From the cell containing the given text, extract its center point as [X, Y] coordinate. 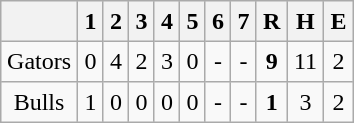
5 [193, 21]
Bulls [38, 102]
7 [244, 21]
9 [272, 61]
6 [218, 21]
R [272, 21]
11 [306, 61]
E [339, 21]
Gators [38, 61]
H [306, 21]
